Return (X, Y) of the center of cell containing provided text 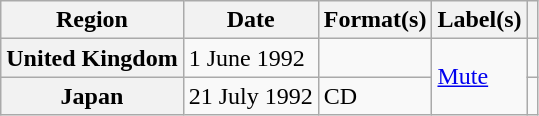
Mute (480, 77)
Japan (92, 96)
21 July 1992 (250, 96)
CD (375, 96)
Label(s) (480, 20)
Format(s) (375, 20)
Region (92, 20)
United Kingdom (92, 58)
1 June 1992 (250, 58)
Date (250, 20)
